For the text-containing cell, return its midpoint in (x, y) coordinate format. 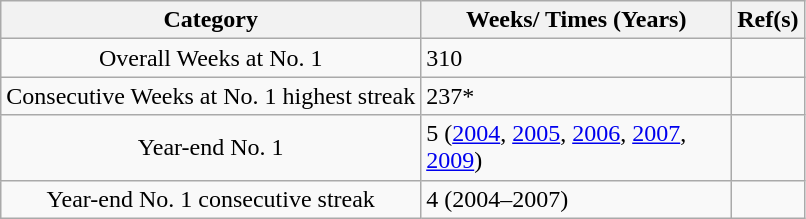
Category (211, 20)
5 (2004, 2005, 2006, 2007, 2009) (576, 148)
Weeks/ Times (Years) (576, 20)
Ref(s) (768, 20)
Overall Weeks at No. 1 (211, 58)
Consecutive Weeks at No. 1 highest streak (211, 96)
237* (576, 96)
Year-end No. 1 consecutive streak (211, 199)
310 (576, 58)
4 (2004–2007) (576, 199)
Year-end No. 1 (211, 148)
